Extract the (x, y) coordinate from the center of the cell holding the provided text.  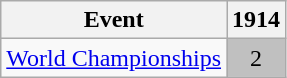
World Championships (114, 58)
2 (256, 58)
Event (114, 20)
1914 (256, 20)
